Scan for the cell matching the given text and deliver its [x, y] coordinate at center. 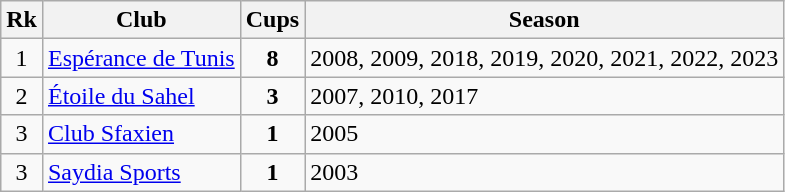
Season [544, 20]
Espérance de Tunis [141, 58]
2 [22, 96]
Rk [22, 20]
Club Sfaxien [141, 134]
2005 [544, 134]
Club [141, 20]
2003 [544, 172]
Saydia Sports [141, 172]
8 [272, 58]
2007, 2010, 2017 [544, 96]
Cups [272, 20]
Étoile du Sahel [141, 96]
2008, 2009, 2018, 2019, 2020, 2021, 2022, 2023 [544, 58]
